Return the [X, Y] coordinate for the center point of the cell that contains the specified text.  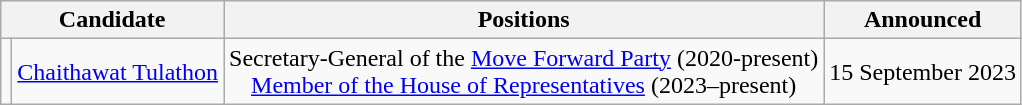
15 September 2023 [923, 72]
Announced [923, 20]
Candidate [112, 20]
Chaithawat Tulathon [118, 72]
Secretary-General of the Move Forward Party (2020-present)Member of the House of Representatives (2023–present) [524, 72]
Positions [524, 20]
